Scan for the cell matching the given text and deliver its (X, Y) coordinate at center. 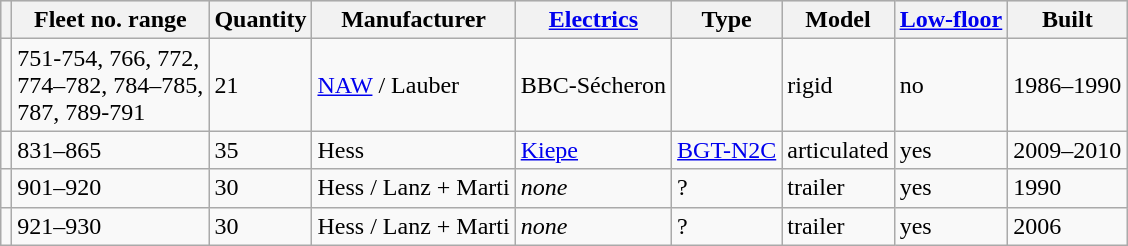
Model (838, 20)
Built (1068, 20)
Type (727, 20)
rigid (838, 85)
901–920 (110, 188)
BGT-N2C (727, 150)
35 (260, 150)
BBC-Sécheron (593, 85)
Kiepe (593, 150)
2009–2010 (1068, 150)
Low-floor (951, 20)
articulated (838, 150)
831–865 (110, 150)
Fleet no. range (110, 20)
21 (260, 85)
Manufacturer (414, 20)
1990 (1068, 188)
NAW / Lauber (414, 85)
1986–1990 (1068, 85)
Hess (414, 150)
Quantity (260, 20)
no (951, 85)
921–930 (110, 226)
2006 (1068, 226)
751-754, 766, 772,774–782, 784–785,787, 789-791 (110, 85)
Electrics (593, 20)
